Determine the (X, Y) coordinate at the center of the cell enclosing the given text.  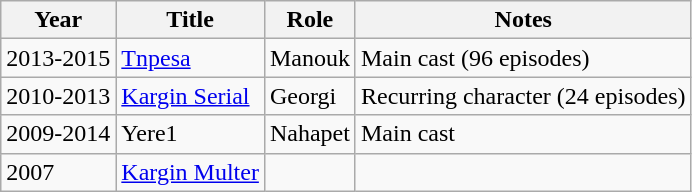
Notes (523, 20)
Main cast (96 episodes) (523, 58)
Year (58, 20)
Role (310, 20)
Main cast (523, 134)
Georgi (310, 96)
2007 (58, 172)
2013-2015 (58, 58)
Nahapet (310, 134)
2009-2014 (58, 134)
Kargin Serial (190, 96)
Manouk (310, 58)
Yere1 (190, 134)
Kargin Multer (190, 172)
Recurring character (24 episodes) (523, 96)
Title (190, 20)
Tnpesa (190, 58)
2010-2013 (58, 96)
